From the cell containing the given text, extract its center point as [X, Y] coordinate. 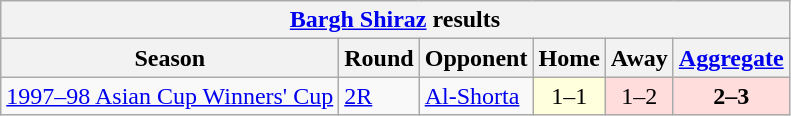
Aggregate [731, 58]
Season [170, 58]
2–3 [731, 96]
Bargh Shiraz results [395, 20]
Al-Shorta [476, 96]
Opponent [476, 58]
Home [569, 58]
2R [379, 96]
Away [639, 58]
1–2 [639, 96]
Round [379, 58]
1997–98 Asian Cup Winners' Cup [170, 96]
1–1 [569, 96]
